From the cell containing the given text, extract its center point as (X, Y) coordinate. 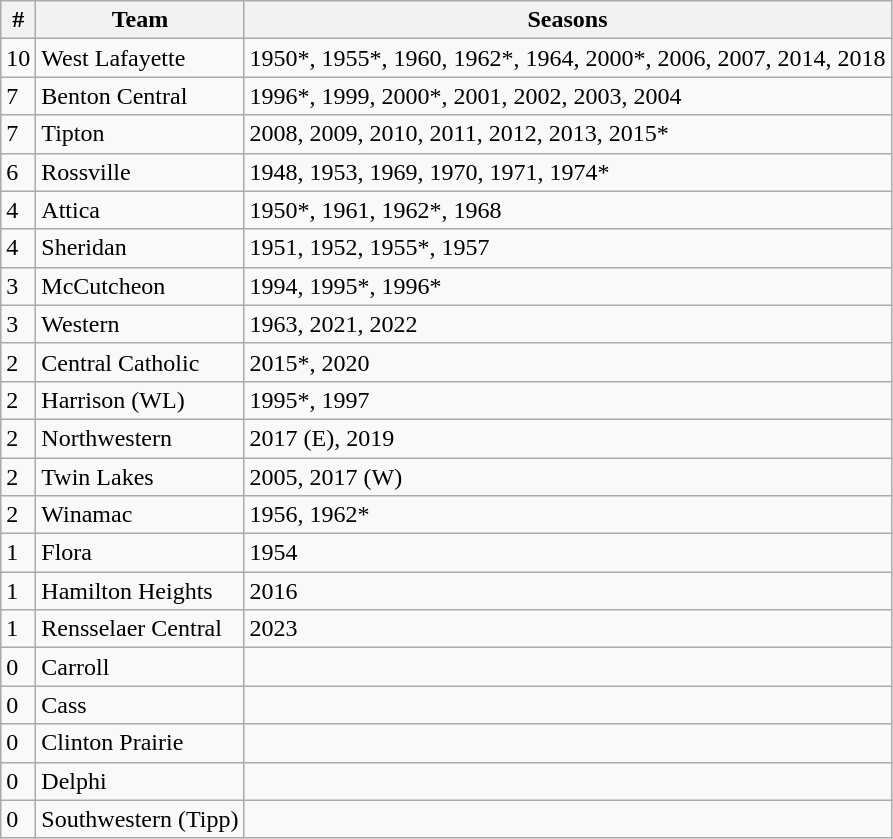
1951, 1952, 1955*, 1957 (568, 248)
1963, 2021, 2022 (568, 324)
1950*, 1961, 1962*, 1968 (568, 210)
Twin Lakes (140, 477)
Flora (140, 553)
Rossville (140, 172)
Clinton Prairie (140, 743)
Winamac (140, 515)
1996*, 1999, 2000*, 2001, 2002, 2003, 2004 (568, 96)
2017 (E), 2019 (568, 438)
2008, 2009, 2010, 2011, 2012, 2013, 2015* (568, 134)
Benton Central (140, 96)
2005, 2017 (W) (568, 477)
Carroll (140, 667)
# (18, 20)
Seasons (568, 20)
Delphi (140, 781)
Central Catholic (140, 362)
1950*, 1955*, 1960, 1962*, 1964, 2000*, 2006, 2007, 2014, 2018 (568, 58)
Rensselaer Central (140, 629)
Hamilton Heights (140, 591)
Cass (140, 705)
2015*, 2020 (568, 362)
1956, 1962* (568, 515)
McCutcheon (140, 286)
Attica (140, 210)
1954 (568, 553)
Southwestern (Tipp) (140, 819)
Northwestern (140, 438)
6 (18, 172)
Harrison (WL) (140, 400)
2016 (568, 591)
1994, 1995*, 1996* (568, 286)
Sheridan (140, 248)
Western (140, 324)
2023 (568, 629)
West Lafayette (140, 58)
Team (140, 20)
1948, 1953, 1969, 1970, 1971, 1974* (568, 172)
1995*, 1997 (568, 400)
10 (18, 58)
Tipton (140, 134)
